From the cell containing the given text, extract its center point as (x, y) coordinate. 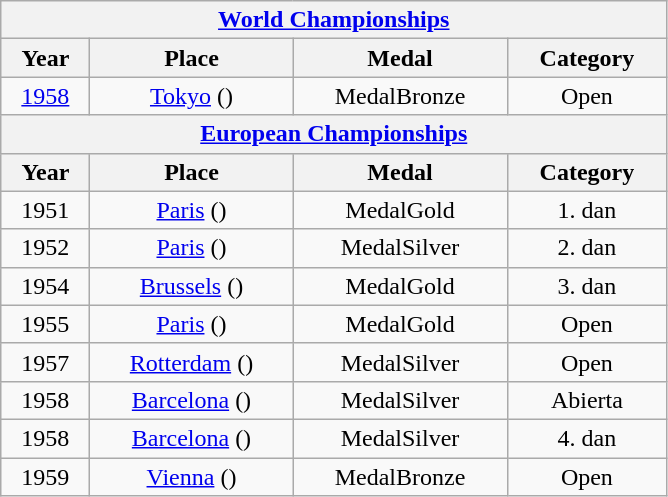
1952 (46, 248)
1. dan (587, 210)
4. dan (587, 438)
1954 (46, 286)
1957 (46, 362)
1951 (46, 210)
2. dan (587, 248)
Abierta (587, 400)
1959 (46, 477)
World Championships (334, 20)
Tokyo () (192, 96)
Brussels () (192, 286)
Vienna () (192, 477)
Rotterdam () (192, 362)
3. dan (587, 286)
European Championships (334, 134)
1955 (46, 324)
